Output the [X, Y] coordinate of the center of the cell containing the given text.  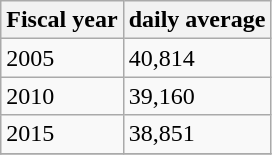
2015 [62, 134]
39,160 [197, 96]
38,851 [197, 134]
40,814 [197, 58]
Fiscal year [62, 20]
2005 [62, 58]
2010 [62, 96]
daily average [197, 20]
